Provide the [x, y] coordinate of the cell's center where the given text is located.  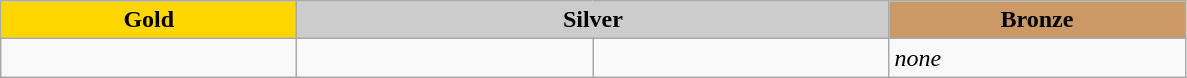
Silver [593, 20]
Bronze [1037, 20]
none [1037, 58]
Gold [149, 20]
